Extract the (x, y) coordinate from the center of the cell holding the provided text.  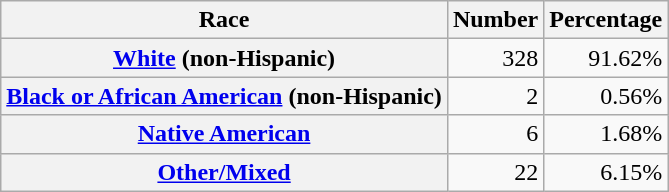
6.15% (606, 172)
1.68% (606, 134)
6 (495, 134)
22 (495, 172)
Number (495, 20)
Race (224, 20)
0.56% (606, 96)
328 (495, 58)
Percentage (606, 20)
White (non-Hispanic) (224, 58)
Native American (224, 134)
91.62% (606, 58)
2 (495, 96)
Black or African American (non-Hispanic) (224, 96)
Other/Mixed (224, 172)
